Scan for the cell matching the given text and deliver its (X, Y) coordinate at center. 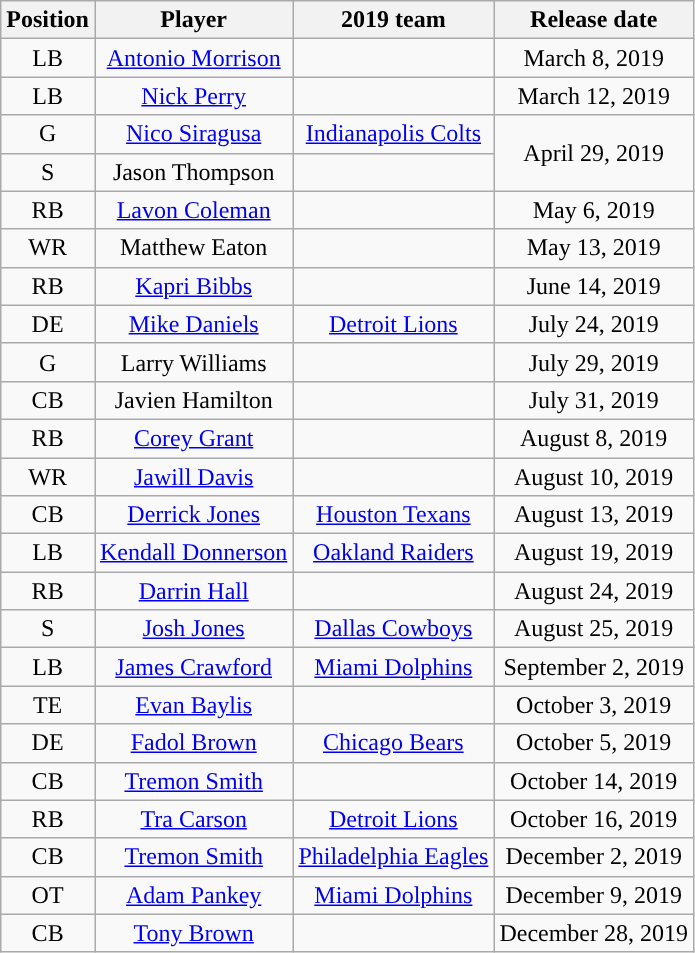
Adam Pankey (193, 895)
Kendall Donnerson (193, 553)
March 12, 2019 (594, 96)
August 13, 2019 (594, 515)
Fadol Brown (193, 743)
Oakland Raiders (394, 553)
Houston Texans (394, 515)
Chicago Bears (394, 743)
October 14, 2019 (594, 781)
Indianapolis Colts (394, 134)
Nico Siragusa (193, 134)
March 8, 2019 (594, 58)
Darrin Hall (193, 591)
Kapri Bibbs (193, 286)
October 16, 2019 (594, 819)
Mike Daniels (193, 324)
Javien Hamilton (193, 400)
August 10, 2019 (594, 477)
May 13, 2019 (594, 248)
Position (48, 20)
September 2, 2019 (594, 667)
July 24, 2019 (594, 324)
July 31, 2019 (594, 400)
Lavon Coleman (193, 210)
Tra Carson (193, 819)
Tony Brown (193, 933)
Release date (594, 20)
Philadelphia Eagles (394, 857)
Matthew Eaton (193, 248)
Jason Thompson (193, 172)
July 29, 2019 (594, 362)
2019 team (394, 20)
August 24, 2019 (594, 591)
Nick Perry (193, 96)
August 19, 2019 (594, 553)
TE (48, 705)
Josh Jones (193, 629)
Corey Grant (193, 438)
Player (193, 20)
Evan Baylis (193, 705)
Larry Williams (193, 362)
December 9, 2019 (594, 895)
December 2, 2019 (594, 857)
Jawill Davis (193, 477)
October 5, 2019 (594, 743)
August 25, 2019 (594, 629)
May 6, 2019 (594, 210)
October 3, 2019 (594, 705)
Dallas Cowboys (394, 629)
June 14, 2019 (594, 286)
OT (48, 895)
December 28, 2019 (594, 933)
April 29, 2019 (594, 153)
Derrick Jones (193, 515)
James Crawford (193, 667)
Antonio Morrison (193, 58)
August 8, 2019 (594, 438)
